Pinpoint the cell where the given text exists, returning its (X, Y) midpoint coordinate. 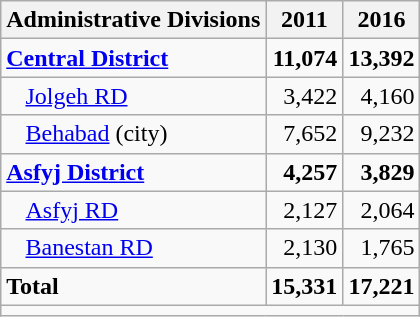
Central District (134, 58)
2,127 (304, 210)
Total (134, 286)
2011 (304, 20)
Asfyj RD (134, 210)
Jolgeh RD (134, 96)
3,422 (304, 96)
9,232 (382, 134)
7,652 (304, 134)
2,130 (304, 248)
17,221 (382, 286)
Behabad (city) (134, 134)
15,331 (304, 286)
1,765 (382, 248)
4,160 (382, 96)
2,064 (382, 210)
Asfyj District (134, 172)
4,257 (304, 172)
11,074 (304, 58)
Administrative Divisions (134, 20)
13,392 (382, 58)
3,829 (382, 172)
2016 (382, 20)
Banestan RD (134, 248)
